Return (x, y) of the center of cell containing provided text 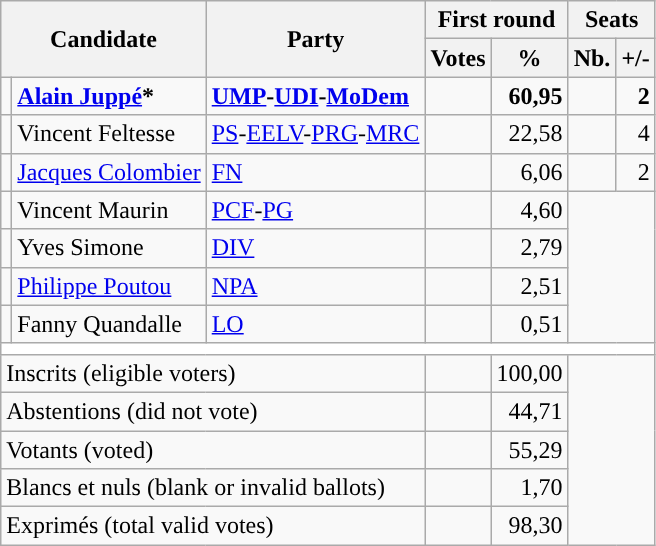
% (530, 58)
100,00 (530, 373)
Philippe Poutou (109, 286)
Seats (612, 20)
1,70 (530, 488)
UMP-UDI-MoDem (316, 96)
FN (316, 172)
+/- (636, 58)
Party (316, 39)
NPA (316, 286)
Vincent Feltesse (109, 134)
Votes (458, 58)
6,06 (530, 172)
Vincent Maurin (109, 210)
DIV (316, 248)
60,95 (530, 96)
Inscrits (eligible voters) (213, 373)
Alain Juppé* (109, 96)
Votants (voted) (213, 449)
44,71 (530, 411)
22,58 (530, 134)
4 (636, 134)
Fanny Quandalle (109, 324)
First round (496, 20)
Nb. (592, 58)
4,60 (530, 210)
2,79 (530, 248)
Candidate (104, 39)
Abstentions (did not vote) (213, 411)
PCF-PG (316, 210)
PS-EELV-PRG-MRC (316, 134)
55,29 (530, 449)
Yves Simone (109, 248)
2,51 (530, 286)
98,30 (530, 526)
Blancs et nuls (blank or invalid ballots) (213, 488)
Exprimés (total valid votes) (213, 526)
Jacques Colombier (109, 172)
0,51 (530, 324)
LO (316, 324)
